Determine the (x, y) coordinate at the center of the cell enclosing the given text.  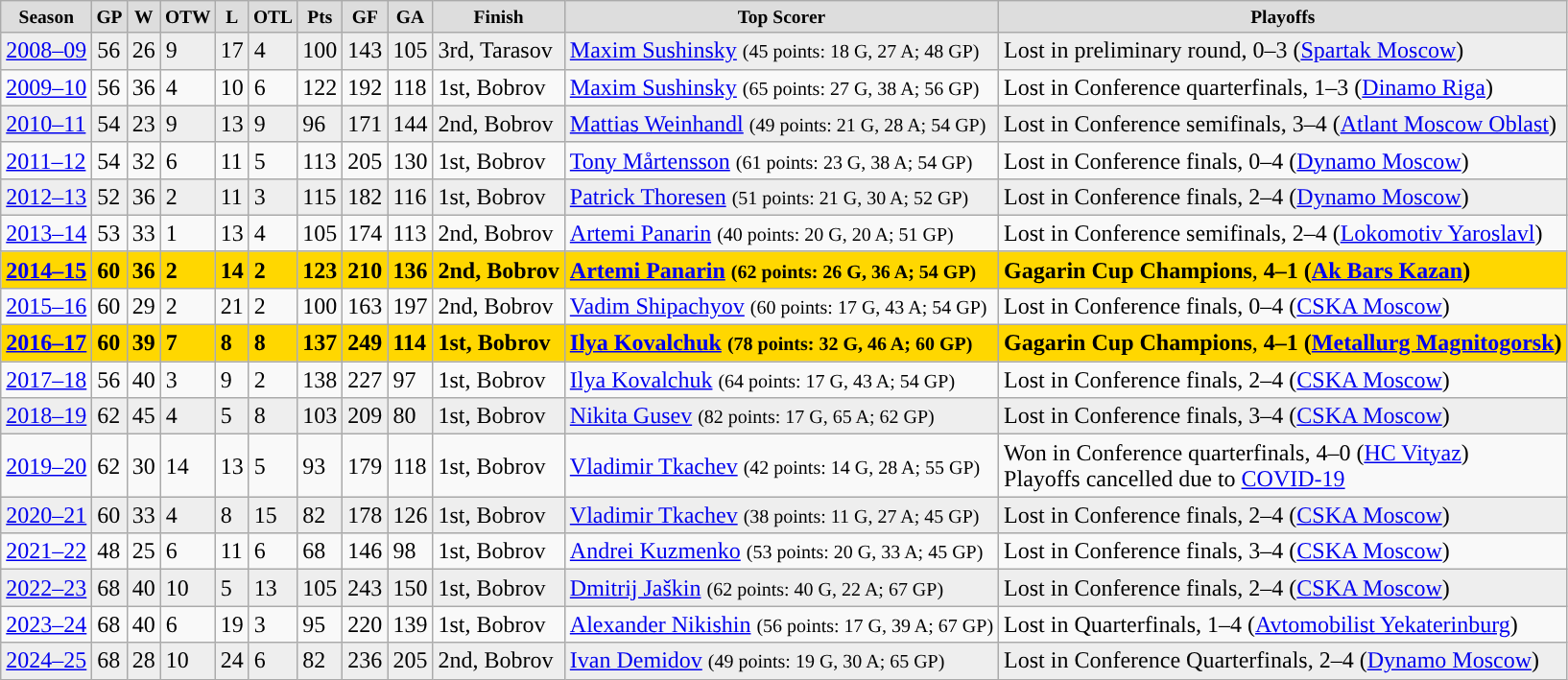
Tony Mårtensson (61 points: 23 G, 38 A; 54 GP) (781, 160)
1 (188, 233)
52 (109, 197)
53 (109, 233)
93 (321, 466)
GP (109, 17)
23 (144, 124)
Won in Conference quarterfinals, 4–0 (HC Vityaz)Playoffs cancelled due to COVID-19 (1283, 466)
GA (411, 17)
Artemi Panarin (62 points: 26 G, 36 A; 54 GP) (781, 270)
96 (321, 124)
Nikita Gusev (82 points: 17 G, 65 A; 62 GP) (781, 416)
126 (411, 515)
Lost in Conference quarterfinals, 1–3 (Dinamo Riga) (1283, 87)
Lost in Conference semifinals, 2–4 (Lokomotiv Yaroslavl) (1283, 233)
2016–17 (46, 343)
Patrick Thoresen (51 points: 21 G, 30 A; 52 GP) (781, 197)
2008–09 (46, 51)
139 (411, 624)
Playoffs (1283, 17)
2012–13 (46, 197)
Pts (321, 17)
192 (365, 87)
2019–20 (46, 466)
144 (411, 124)
138 (321, 380)
197 (411, 306)
2017–18 (46, 380)
Gagarin Cup Champions, 4–1 (Metallurg Magnitogorsk) (1283, 343)
2015–16 (46, 306)
Vladimir Tkachev (38 points: 11 G, 27 A; 45 GP) (781, 515)
Season (46, 17)
209 (365, 416)
17 (232, 51)
123 (321, 270)
243 (365, 588)
220 (365, 624)
2021–22 (46, 551)
26 (144, 51)
OTW (188, 17)
150 (411, 588)
103 (321, 416)
2010–11 (46, 124)
L (232, 17)
Mattias Weinhandl (49 points: 21 G, 28 A; 54 GP) (781, 124)
Lost in Quarterfinals, 1–4 (Avtomobilist Yekaterinburg) (1283, 624)
24 (232, 661)
171 (365, 124)
21 (232, 306)
178 (365, 515)
116 (411, 197)
7 (188, 343)
OTL (273, 17)
249 (365, 343)
Andrei Kuzmenko (53 points: 20 G, 33 A; 45 GP) (781, 551)
29 (144, 306)
95 (321, 624)
Lost in preliminary round, 0–3 (Spartak Moscow) (1283, 51)
179 (365, 466)
2013–14 (46, 233)
2023–24 (46, 624)
Finish (499, 17)
Lost in Conference finals, 0–4 (CSKA Moscow) (1283, 306)
28 (144, 661)
Alexander Nikishin (56 points: 17 G, 39 A; 67 GP) (781, 624)
2024–25 (46, 661)
25 (144, 551)
98 (411, 551)
2020–21 (46, 515)
227 (365, 380)
Vladimir Tkachev (42 points: 14 G, 28 A; 55 GP) (781, 466)
137 (321, 343)
130 (411, 160)
2014–15 (46, 270)
122 (321, 87)
Maxim Sushinsky (45 points: 18 G, 27 A; 48 GP) (781, 51)
19 (232, 624)
Ivan Demidov (49 points: 19 G, 30 A; 65 GP) (781, 661)
3rd, Tarasov (499, 51)
2022–23 (46, 588)
GF (365, 17)
136 (411, 270)
Maxim Sushinsky (65 points: 27 G, 38 A; 56 GP) (781, 87)
2011–12 (46, 160)
Vadim Shipachyov (60 points: 17 G, 43 A; 54 GP) (781, 306)
45 (144, 416)
115 (321, 197)
Top Scorer (781, 17)
2009–10 (46, 87)
97 (411, 380)
30 (144, 466)
Lost in Conference finals, 0–4 (Dynamo Moscow) (1283, 160)
236 (365, 661)
163 (365, 306)
210 (365, 270)
39 (144, 343)
32 (144, 160)
143 (365, 51)
182 (365, 197)
Lost in Conference Quarterfinals, 2–4 (Dynamo Moscow) (1283, 661)
15 (273, 515)
114 (411, 343)
Lost in Conference finals, 2–4 (Dynamo Moscow) (1283, 197)
Ilya Kovalchuk (78 points: 32 G, 46 A; 60 GP) (781, 343)
Lost in Conference semifinals, 3–4 (Atlant Moscow Oblast) (1283, 124)
48 (109, 551)
174 (365, 233)
Ilya Kovalchuk (64 points: 17 G, 43 A; 54 GP) (781, 380)
2018–19 (46, 416)
Gagarin Cup Champions, 4–1 (Ak Bars Kazan) (1283, 270)
80 (411, 416)
Dmitrij Jaškin (62 points: 40 G, 22 A; 67 GP) (781, 588)
W (144, 17)
146 (365, 551)
Artemi Panarin (40 points: 20 G, 20 A; 51 GP) (781, 233)
